Output the (X, Y) coordinate of the center of the cell containing the given text.  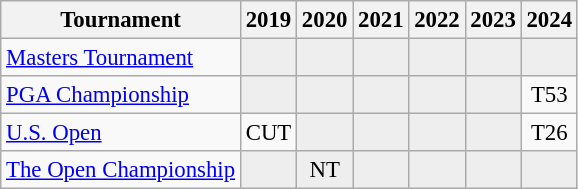
2021 (381, 20)
2022 (437, 20)
T26 (549, 133)
2020 (325, 20)
PGA Championship (121, 95)
2024 (549, 20)
2019 (268, 20)
T53 (549, 95)
CUT (268, 133)
The Open Championship (121, 170)
Masters Tournament (121, 58)
NT (325, 170)
2023 (493, 20)
Tournament (121, 20)
U.S. Open (121, 133)
